Detect which cell encompasses the target text, then output its [x, y] center coordinate. 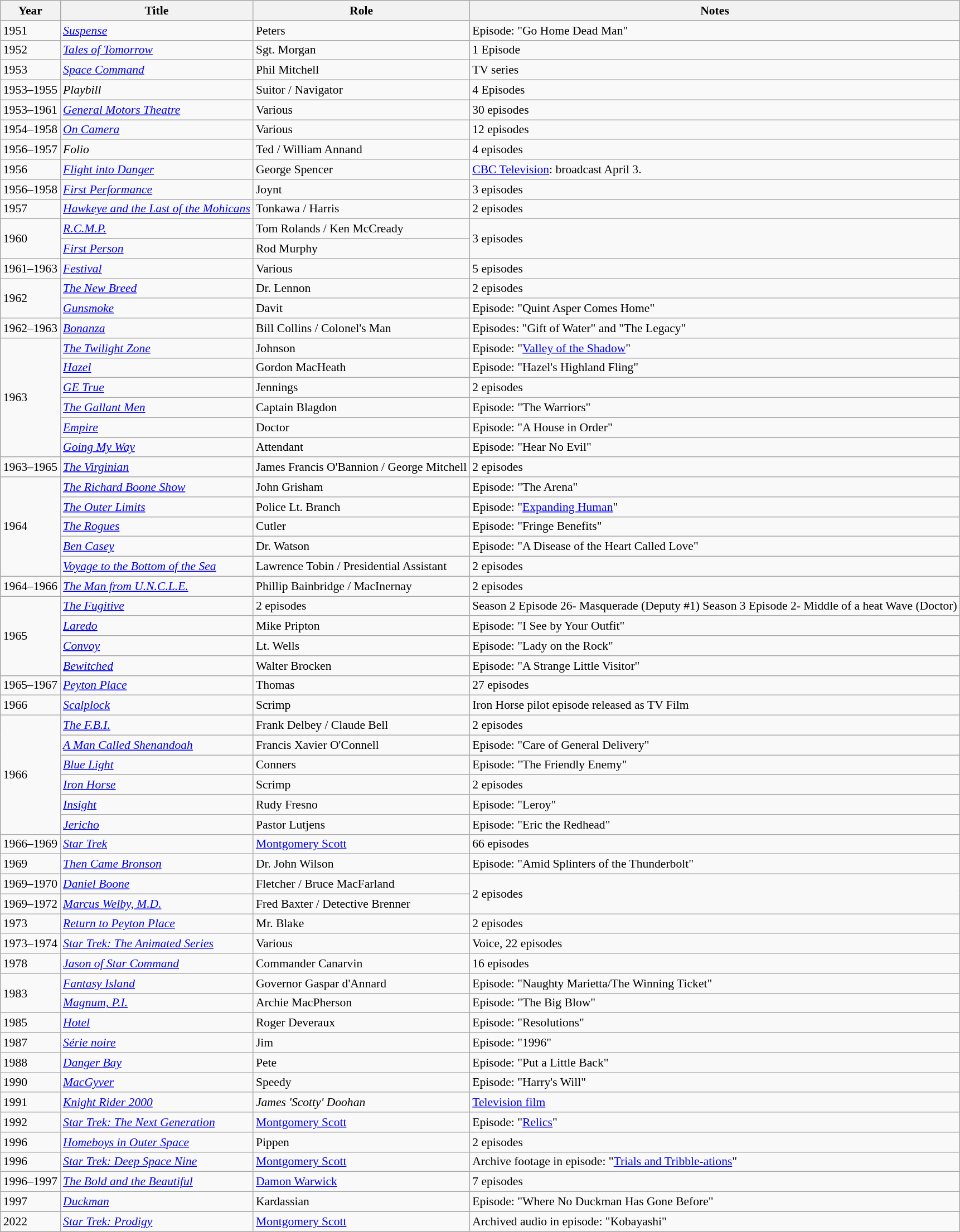
Rod Murphy [361, 249]
Episode: "Fringe Benefits" [715, 527]
On Camera [157, 130]
Episode: "Resolutions" [715, 1023]
Suspense [157, 31]
1990 [30, 1083]
1966–1969 [30, 844]
Television film [715, 1103]
Fantasy Island [157, 983]
1953–1955 [30, 90]
Ben Casey [157, 547]
Damon Warwick [361, 1182]
1969–1972 [30, 904]
Iron Horse [157, 785]
The Richard Boone Show [157, 487]
Episode: "A Disease of the Heart Called Love" [715, 547]
Voice, 22 episodes [715, 944]
Tom Rolands / Ken McCready [361, 229]
Jennings [361, 388]
Roger Deveraux [361, 1023]
Episode: "The Friendly Enemy" [715, 765]
66 episodes [715, 844]
7 episodes [715, 1182]
Lawrence Tobin / Presidential Assistant [361, 567]
Governor Gaspar d'Annard [361, 983]
Episode: "Put a Little Back" [715, 1063]
Flight into Danger [157, 169]
1960 [30, 238]
Lt. Wells [361, 646]
Hawkeye and the Last of the Mohicans [157, 209]
Episode: "Go Home Dead Man" [715, 31]
Tales of Tomorrow [157, 50]
Title [157, 11]
27 episodes [715, 685]
1962–1963 [30, 328]
Jim [361, 1043]
The Gallant Men [157, 408]
Convoy [157, 646]
Davit [361, 309]
Commander Canarvin [361, 963]
Hazel [157, 368]
The Man from U.N.C.L.E. [157, 586]
1961–1963 [30, 269]
Role [361, 11]
1988 [30, 1063]
Episode: "A House in Order" [715, 427]
Episode: "The Big Blow" [715, 1003]
1983 [30, 993]
Bewitched [157, 666]
Phillip Bainbridge / MacInernay [361, 586]
Blue Light [157, 765]
1991 [30, 1103]
Francis Xavier O'Connell [361, 745]
MacGyver [157, 1083]
Gordon MacHeath [361, 368]
1962 [30, 299]
John Grisham [361, 487]
Suitor / Navigator [361, 90]
Police Lt. Branch [361, 507]
The Outer Limits [157, 507]
Notes [715, 11]
Duckman [157, 1202]
Star Trek: The Next Generation [157, 1122]
Danger Bay [157, 1063]
1969–1970 [30, 884]
Speedy [361, 1083]
Pippen [361, 1142]
Ted / William Annand [361, 150]
Episode: "Expanding Human" [715, 507]
1965 [30, 636]
Hotel [157, 1023]
30 episodes [715, 110]
Episode: "Harry's Will" [715, 1083]
1956–1958 [30, 189]
Archie MacPherson [361, 1003]
Space Command [157, 70]
GE True [157, 388]
1973 [30, 924]
Season 2 Episode 26- Masquerade (Deputy #1) Season 3 Episode 2- Middle of a heat Wave (Doctor) [715, 606]
Episode: "Hazel's Highland Fling" [715, 368]
Star Trek: The Animated Series [157, 944]
Kardassian [361, 1202]
Mike Pripton [361, 626]
1956 [30, 169]
Cutler [361, 527]
Thomas [361, 685]
R.C.M.P. [157, 229]
Captain Blagdon [361, 408]
Star Trek: Prodigy [157, 1221]
1956–1957 [30, 150]
General Motors Theatre [157, 110]
4 episodes [715, 150]
Episode: "1996" [715, 1043]
James Francis O'Bannion / George Mitchell [361, 468]
1963 [30, 398]
Bonanza [157, 328]
Going My Way [157, 447]
Empire [157, 427]
Phil Mitchell [361, 70]
Folio [157, 150]
The Virginian [157, 468]
Return to Peyton Place [157, 924]
Voyage to the Bottom of the Sea [157, 567]
Episode: "Relics" [715, 1122]
Tonkawa / Harris [361, 209]
12 episodes [715, 130]
George Spencer [361, 169]
Joynt [361, 189]
First Person [157, 249]
The Fugitive [157, 606]
Knight Rider 2000 [157, 1103]
Star Trek [157, 844]
1954–1958 [30, 130]
Episode: "Amid Splinters of the Thunderbolt" [715, 864]
1964–1966 [30, 586]
The Rogues [157, 527]
16 episodes [715, 963]
Archived audio in episode: "Kobayashi" [715, 1221]
Peyton Place [157, 685]
Episodes: "Gift of Water" and "The Legacy" [715, 328]
Playbill [157, 90]
CBC Television: broadcast April 3. [715, 169]
Peters [361, 31]
Year [30, 11]
Episode: "The Warriors" [715, 408]
5 episodes [715, 269]
1965–1967 [30, 685]
Mr. Blake [361, 924]
Episode: "Leroy" [715, 805]
Laredo [157, 626]
1953–1961 [30, 110]
Episode: "Care of General Delivery" [715, 745]
2022 [30, 1221]
Dr. Watson [361, 547]
Bill Collins / Colonel's Man [361, 328]
The Bold and the Beautiful [157, 1182]
1973–1974 [30, 944]
1 Episode [715, 50]
Homeboys in Outer Space [157, 1142]
Scalplock [157, 705]
Episode: "Eric the Redhead" [715, 825]
Dr. John Wilson [361, 864]
Episode: "Where No Duckman Has Gone Before" [715, 1202]
Episode: "Lady on the Rock" [715, 646]
1964 [30, 527]
A Man Called Shenandoah [157, 745]
1985 [30, 1023]
TV series [715, 70]
Episode: "Hear No Evil" [715, 447]
The New Breed [157, 289]
Dr. Lennon [361, 289]
1978 [30, 963]
1969 [30, 864]
1997 [30, 1202]
Fred Baxter / Detective Brenner [361, 904]
Série noire [157, 1043]
Fletcher / Bruce MacFarland [361, 884]
1957 [30, 209]
Episode: "Naughty Marietta/The Winning Ticket" [715, 983]
James 'Scotty' Doohan [361, 1103]
Doctor [361, 427]
Daniel Boone [157, 884]
Magnum, P.I. [157, 1003]
1953 [30, 70]
Sgt. Morgan [361, 50]
1996–1997 [30, 1182]
Episode: "The Arena" [715, 487]
1952 [30, 50]
Episode: "I See by Your Outfit" [715, 626]
Jason of Star Command [157, 963]
The Twilight Zone [157, 348]
Johnson [361, 348]
Episode: "Valley of the Shadow" [715, 348]
Walter Brocken [361, 666]
1963–1965 [30, 468]
1992 [30, 1122]
Festival [157, 269]
Star Trek: Deep Space Nine [157, 1162]
Then Came Bronson [157, 864]
Jericho [157, 825]
Frank Delbey / Claude Bell [361, 725]
First Performance [157, 189]
Insight [157, 805]
The F.B.I. [157, 725]
Pastor Lutjens [361, 825]
Pete [361, 1063]
Marcus Welby, M.D. [157, 904]
Attendant [361, 447]
Iron Horse pilot episode released as TV Film [715, 705]
Episode: "Quint Asper Comes Home" [715, 309]
Rudy Fresno [361, 805]
Gunsmoke [157, 309]
Conners [361, 765]
1951 [30, 31]
4 Episodes [715, 90]
1987 [30, 1043]
Episode: "A Strange Little Visitor" [715, 666]
Archive footage in episode: "Trials and Tribble-ations" [715, 1162]
